Locate the cell with the specified text and output its (x, y) center coordinate. 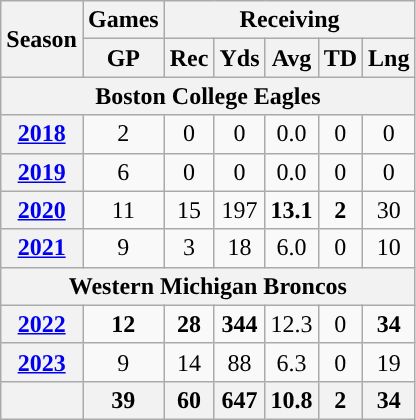
Season (42, 39)
TD (340, 58)
Boston College Eagles (208, 96)
GP (123, 58)
11 (123, 210)
28 (189, 324)
Yds (240, 58)
6.0 (292, 248)
2019 (42, 172)
Avg (292, 58)
10.8 (292, 400)
197 (240, 210)
6 (123, 172)
60 (189, 400)
13.1 (292, 210)
6.3 (292, 362)
344 (240, 324)
Games (123, 20)
88 (240, 362)
647 (240, 400)
18 (240, 248)
12 (123, 324)
10 (389, 248)
3 (189, 248)
14 (189, 362)
Lng (389, 58)
2021 (42, 248)
Receiving (290, 20)
15 (189, 210)
2018 (42, 134)
Rec (189, 58)
2020 (42, 210)
30 (389, 210)
12.3 (292, 324)
39 (123, 400)
2023 (42, 362)
2022 (42, 324)
Western Michigan Broncos (208, 286)
19 (389, 362)
